From the cell containing the given text, extract its center point as [x, y] coordinate. 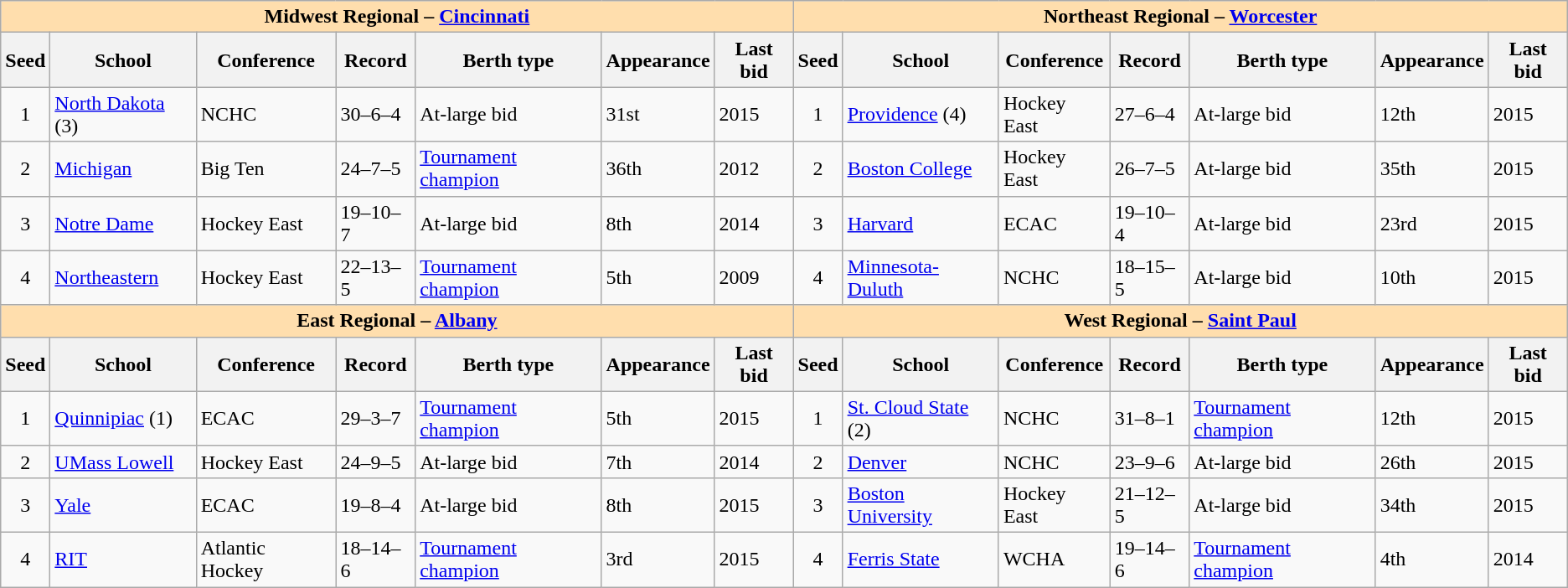
Ferris State [921, 560]
WCHA [1054, 560]
35th [1432, 169]
Northeastern [123, 278]
St. Cloud State (2) [921, 419]
Quinnipiac (1) [123, 419]
10th [1432, 278]
24–9–5 [375, 462]
Atlantic Hockey [266, 560]
Boston University [921, 504]
34th [1432, 504]
Michigan [123, 169]
18–14–6 [375, 560]
26–7–5 [1149, 169]
23–9–6 [1149, 462]
24–7–5 [375, 169]
Minnesota-Duluth [921, 278]
29–3–7 [375, 419]
RIT [123, 560]
21–12–5 [1149, 504]
22–13–5 [375, 278]
23rd [1432, 223]
Northeast Regional – Worcester [1180, 17]
Notre Dame [123, 223]
West Regional – Saint Paul [1180, 321]
Big Ten [266, 169]
19–10–4 [1149, 223]
31–8–1 [1149, 419]
4th [1432, 560]
Harvard [921, 223]
3rd [658, 560]
30–6–4 [375, 114]
2012 [754, 169]
19–8–4 [375, 504]
Denver [921, 462]
North Dakota (3) [123, 114]
UMass Lowell [123, 462]
26th [1432, 462]
19–14–6 [1149, 560]
Providence (4) [921, 114]
Midwest Regional – Cincinnati [397, 17]
27–6–4 [1149, 114]
36th [658, 169]
Yale [123, 504]
2009 [754, 278]
Boston College [921, 169]
19–10–7 [375, 223]
East Regional – Albany [397, 321]
18–15–5 [1149, 278]
7th [658, 462]
31st [658, 114]
